Pinpoint the cell where the given text exists, returning its (X, Y) midpoint coordinate. 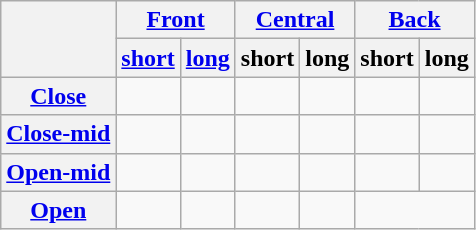
Back (414, 20)
Central (294, 20)
Open (58, 210)
Open-mid (58, 172)
Front (176, 20)
Close-mid (58, 134)
Close (58, 96)
